Detect which cell encompasses the target text, then output its [X, Y] center coordinate. 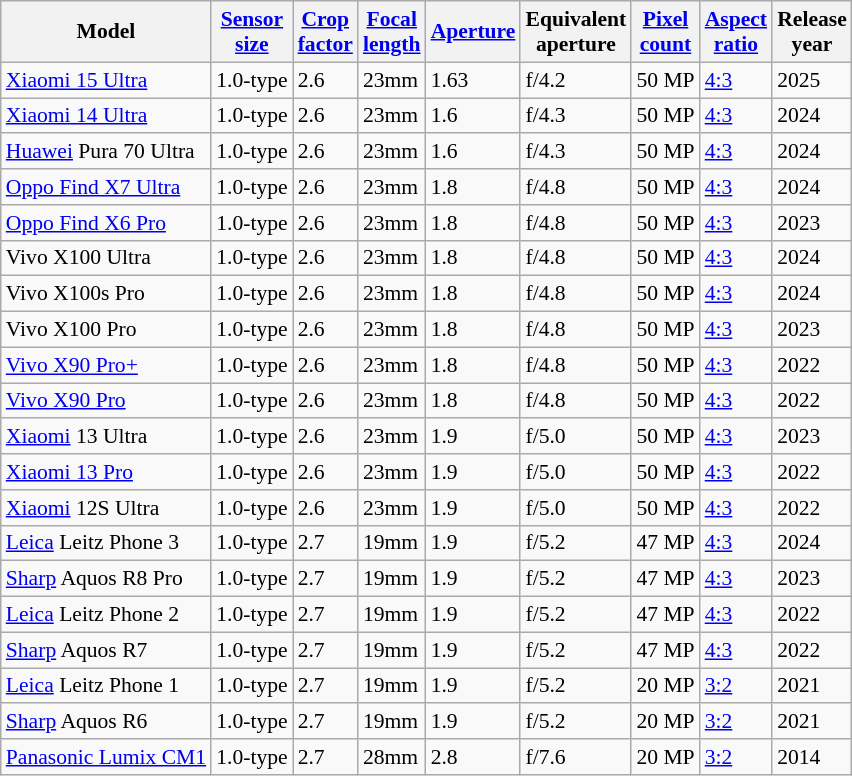
Focallength [392, 32]
Xiaomi 12S Ultra [106, 508]
Aspectratio [736, 32]
Sharp Aquos R8 Pro [106, 579]
Releaseyear [812, 32]
Xiaomi 15 Ultra [106, 80]
Oppo Find X7 Ultra [106, 187]
Vivo X90 Pro+ [106, 365]
f/4.2 [576, 80]
2025 [812, 80]
Pixelcount [665, 32]
Vivo X100 Ultra [106, 258]
Xiaomi 13 Ultra [106, 437]
f/7.6 [576, 757]
Sharp Aquos R7 [106, 650]
Vivo X90 Pro [106, 401]
Sensorsize [252, 32]
1.63 [474, 80]
2014 [812, 757]
Oppo Find X6 Pro [106, 223]
Vivo X100 Pro [106, 330]
Leica Leitz Phone 1 [106, 686]
Equivalentaperture [576, 32]
2.8 [474, 757]
28mm [392, 757]
Leica Leitz Phone 3 [106, 543]
Aperture [474, 32]
Panasonic Lumix CM1 [106, 757]
Model [106, 32]
Xiaomi 14 Ultra [106, 116]
Huawei Pura 70 Ultra [106, 152]
Xiaomi 13 Pro [106, 472]
Sharp Aquos R6 [106, 722]
Leica Leitz Phone 2 [106, 615]
Vivo X100s Pro [106, 294]
Cropfactor [326, 32]
